Return the (x, y) coordinate for the center point of the cell that contains the specified text.  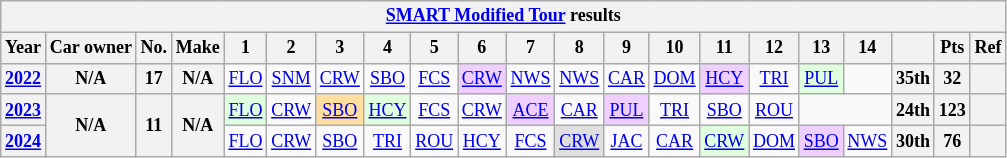
2022 (24, 78)
ACE (530, 110)
1 (246, 48)
Year (24, 48)
3 (340, 48)
2 (292, 48)
17 (154, 78)
9 (627, 48)
SMART Modified Tour results (504, 16)
2023 (24, 110)
Ref (988, 48)
12 (774, 48)
10 (674, 48)
13 (821, 48)
Car owner (90, 48)
4 (388, 48)
35th (914, 78)
123 (952, 110)
8 (580, 48)
JAC (627, 140)
No. (154, 48)
Pts (952, 48)
7 (530, 48)
2024 (24, 140)
30th (914, 140)
SNM (292, 78)
24th (914, 110)
14 (868, 48)
76 (952, 140)
32 (952, 78)
6 (482, 48)
Make (198, 48)
5 (434, 48)
